Pinpoint the cell where the given text exists, returning its (x, y) midpoint coordinate. 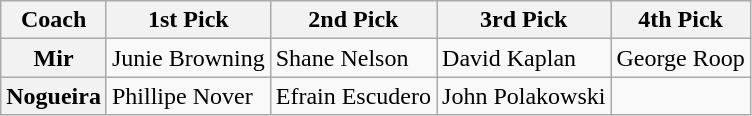
Efrain Escudero (353, 96)
Phillipe Nover (188, 96)
2nd Pick (353, 20)
Mir (54, 58)
Shane Nelson (353, 58)
David Kaplan (524, 58)
George Roop (680, 58)
4th Pick (680, 20)
Coach (54, 20)
1st Pick (188, 20)
John Polakowski (524, 96)
3rd Pick (524, 20)
Nogueira (54, 96)
Junie Browning (188, 58)
